Detect which cell encompasses the target text, then output its (x, y) center coordinate. 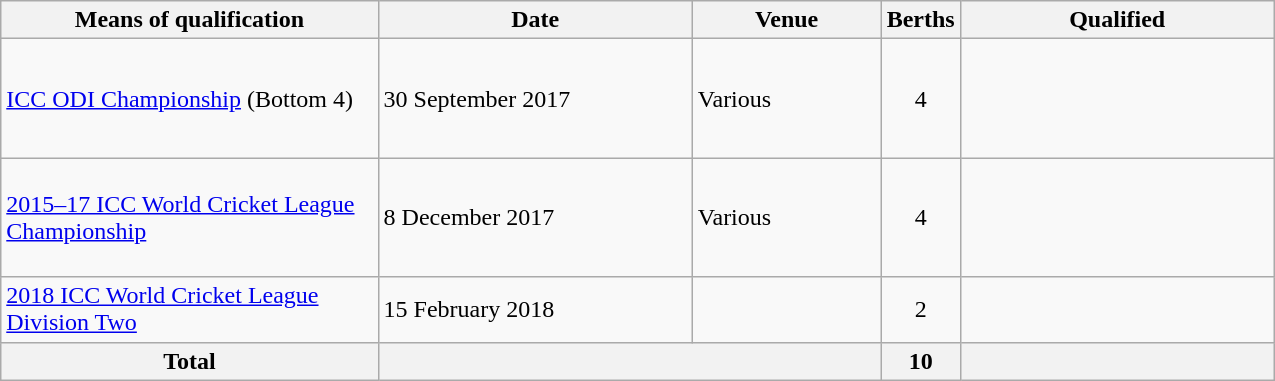
2015–17 ICC World Cricket League Championship (190, 218)
Qualified (1117, 20)
2 (920, 310)
30 September 2017 (535, 98)
8 December 2017 (535, 218)
ICC ODI Championship (Bottom 4) (190, 98)
Total (190, 361)
Venue (786, 20)
15 February 2018 (535, 310)
10 (920, 361)
Means of qualification (190, 20)
Date (535, 20)
2018 ICC World Cricket League Division Two (190, 310)
Berths (920, 20)
